Provide the [X, Y] coordinate of the cell's center where the given text is located.  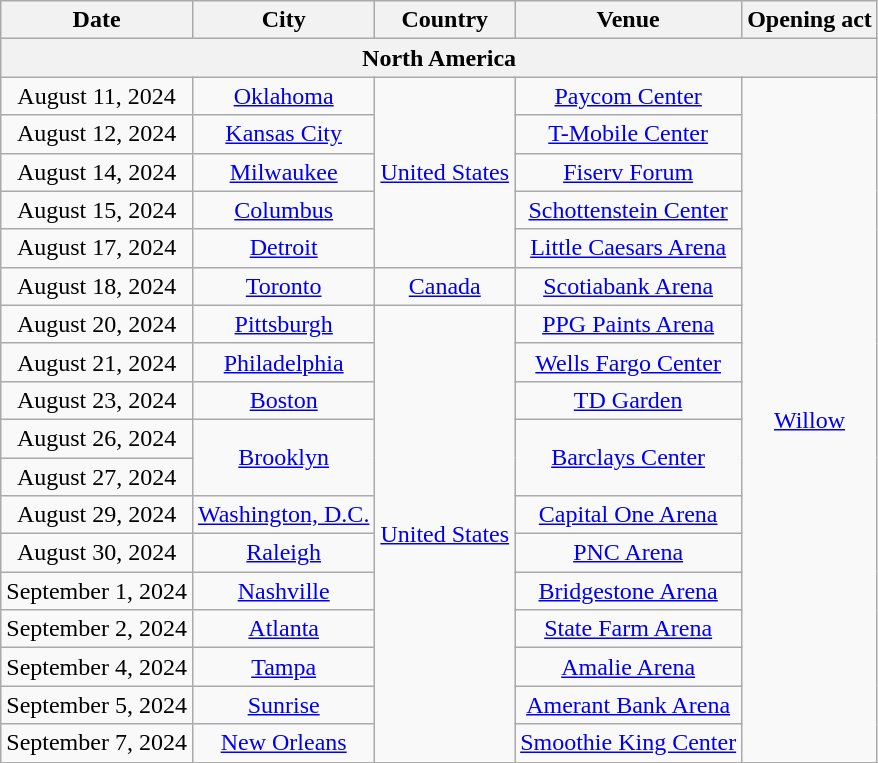
August 20, 2024 [97, 324]
New Orleans [283, 743]
Wells Fargo Center [628, 362]
Canada [445, 286]
Fiserv Forum [628, 172]
Kansas City [283, 134]
Amalie Arena [628, 667]
Opening act [810, 20]
August 12, 2024 [97, 134]
Schottenstein Center [628, 210]
Pittsburgh [283, 324]
September 7, 2024 [97, 743]
TD Garden [628, 400]
August 15, 2024 [97, 210]
Atlanta [283, 629]
August 27, 2024 [97, 477]
Milwaukee [283, 172]
State Farm Arena [628, 629]
Toronto [283, 286]
Date [97, 20]
T-Mobile Center [628, 134]
Little Caesars Arena [628, 248]
August 26, 2024 [97, 438]
September 2, 2024 [97, 629]
Nashville [283, 591]
Sunrise [283, 705]
September 5, 2024 [97, 705]
Columbus [283, 210]
Capital One Arena [628, 515]
Oklahoma [283, 96]
Brooklyn [283, 457]
Washington, D.C. [283, 515]
PPG Paints Arena [628, 324]
Smoothie King Center [628, 743]
Paycom Center [628, 96]
August 23, 2024 [97, 400]
Country [445, 20]
Amerant Bank Arena [628, 705]
Raleigh [283, 553]
August 18, 2024 [97, 286]
August 30, 2024 [97, 553]
Tampa [283, 667]
August 17, 2024 [97, 248]
Scotiabank Arena [628, 286]
August 11, 2024 [97, 96]
Barclays Center [628, 457]
City [283, 20]
Willow [810, 420]
September 4, 2024 [97, 667]
North America [440, 58]
August 21, 2024 [97, 362]
August 14, 2024 [97, 172]
September 1, 2024 [97, 591]
Bridgestone Arena [628, 591]
Detroit [283, 248]
PNC Arena [628, 553]
Venue [628, 20]
Boston [283, 400]
August 29, 2024 [97, 515]
Philadelphia [283, 362]
